Capture the cell that displays the provided text and extract its (x, y) central coordinate. 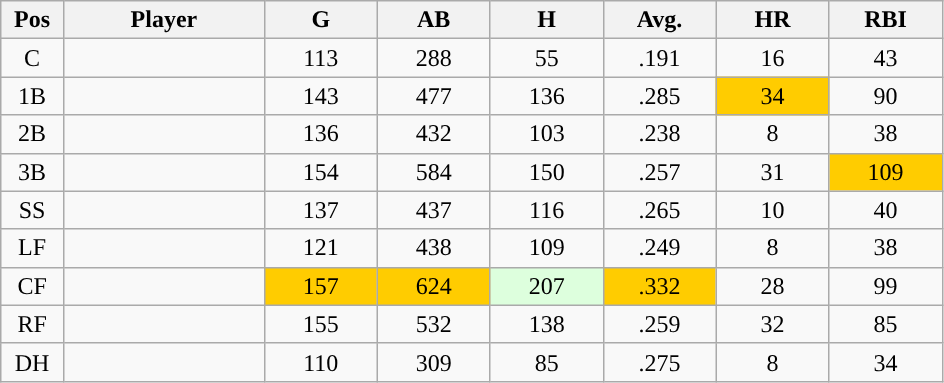
137 (320, 210)
624 (434, 286)
.265 (660, 210)
40 (886, 210)
28 (772, 286)
155 (320, 324)
2B (32, 134)
.259 (660, 324)
309 (434, 362)
Pos (32, 20)
.285 (660, 96)
.332 (660, 286)
143 (320, 96)
10 (772, 210)
3B (32, 172)
C (32, 58)
138 (546, 324)
16 (772, 58)
55 (546, 58)
G (320, 20)
.191 (660, 58)
.257 (660, 172)
116 (546, 210)
103 (546, 134)
154 (320, 172)
532 (434, 324)
AB (434, 20)
Avg. (660, 20)
32 (772, 324)
121 (320, 248)
438 (434, 248)
157 (320, 286)
31 (772, 172)
90 (886, 96)
584 (434, 172)
RF (32, 324)
432 (434, 134)
477 (434, 96)
H (546, 20)
LF (32, 248)
.238 (660, 134)
437 (434, 210)
DH (32, 362)
99 (886, 286)
.275 (660, 362)
RBI (886, 20)
110 (320, 362)
.249 (660, 248)
113 (320, 58)
Player (164, 20)
43 (886, 58)
1B (32, 96)
HR (772, 20)
CF (32, 286)
288 (434, 58)
207 (546, 286)
SS (32, 210)
150 (546, 172)
